Scan for the cell matching the given text and deliver its [x, y] coordinate at center. 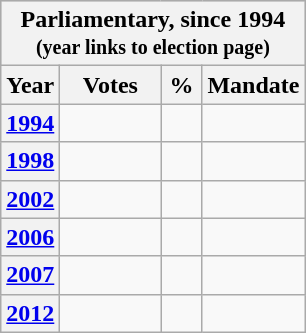
1994 [30, 123]
% [182, 85]
Year [30, 85]
2007 [30, 275]
1998 [30, 161]
Mandate [254, 85]
2006 [30, 237]
2002 [30, 199]
2012 [30, 313]
Votes [110, 85]
Parliamentary, since 1994(year links to election page) [153, 34]
